Search for the cell housing the specified text and yield its (x, y) center coordinate. 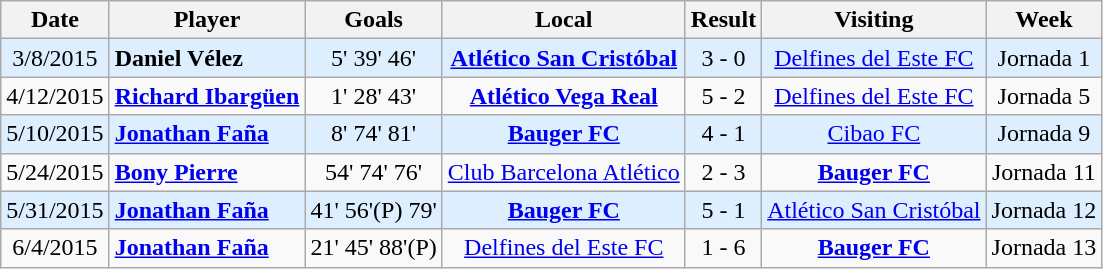
Jornada 1 (1044, 58)
4/12/2015 (55, 96)
5/31/2015 (55, 210)
5 - 2 (723, 96)
Date (55, 20)
Club Barcelona Atlético (564, 172)
4 - 1 (723, 134)
1 - 6 (723, 248)
5/24/2015 (55, 172)
Cibao FC (874, 134)
21' 45' 88'(P) (374, 248)
Result (723, 20)
8' 74' 81' (374, 134)
Jornada 11 (1044, 172)
Jornada 12 (1044, 210)
Jornada 5 (1044, 96)
Visiting (874, 20)
54' 74' 76' (374, 172)
5 - 1 (723, 210)
Jornada 9 (1044, 134)
5' 39' 46' (374, 58)
Goals (374, 20)
Week (1044, 20)
5/10/2015 (55, 134)
41' 56'(P) 79' (374, 210)
Bony Pierre (207, 172)
1' 28' 43' (374, 96)
Daniel Vélez (207, 58)
Player (207, 20)
Richard Ibargüen (207, 96)
Jornada 13 (1044, 248)
Atlético Vega Real (564, 96)
Local (564, 20)
3 - 0 (723, 58)
3/8/2015 (55, 58)
2 - 3 (723, 172)
6/4/2015 (55, 248)
